Pinpoint the cell where the given text exists, returning its [x, y] midpoint coordinate. 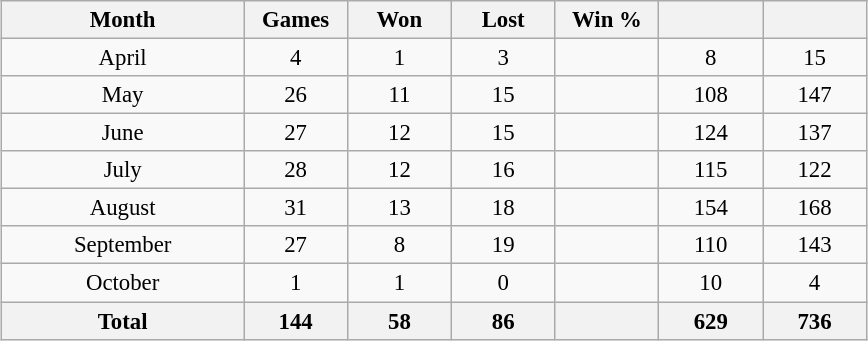
86 [503, 321]
18 [503, 208]
143 [815, 245]
October [123, 283]
122 [815, 170]
Lost [503, 20]
154 [711, 208]
April [123, 57]
168 [815, 208]
Games [296, 20]
June [123, 133]
July [123, 170]
144 [296, 321]
110 [711, 245]
19 [503, 245]
26 [296, 95]
August [123, 208]
137 [815, 133]
736 [815, 321]
Total [123, 321]
13 [399, 208]
0 [503, 283]
629 [711, 321]
124 [711, 133]
115 [711, 170]
3 [503, 57]
Win % [607, 20]
September [123, 245]
16 [503, 170]
10 [711, 283]
147 [815, 95]
31 [296, 208]
Won [399, 20]
May [123, 95]
11 [399, 95]
28 [296, 170]
108 [711, 95]
58 [399, 321]
Month [123, 20]
